Locate the cell with the specified text and output its (X, Y) center coordinate. 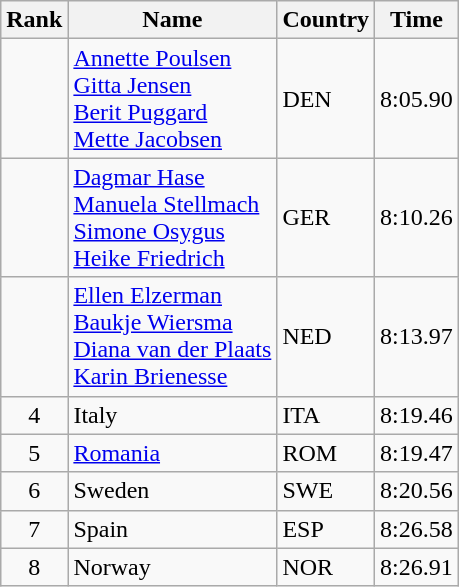
Dagmar Hase Manuela Stellmach Simone Osygus Heike Friedrich (172, 218)
5 (34, 453)
8:10.26 (417, 218)
Spain (172, 529)
4 (34, 415)
8 (34, 567)
Country (326, 20)
ROM (326, 453)
Annette Poulsen Gitta Jensen Berit Puggard Mette Jacobsen (172, 98)
NOR (326, 567)
Time (417, 20)
ESP (326, 529)
7 (34, 529)
6 (34, 491)
Rank (34, 20)
DEN (326, 98)
Norway (172, 567)
Italy (172, 415)
8:05.90 (417, 98)
8:13.97 (417, 336)
8:19.47 (417, 453)
8:26.58 (417, 529)
8:26.91 (417, 567)
8:19.46 (417, 415)
Name (172, 20)
NED (326, 336)
Sweden (172, 491)
SWE (326, 491)
GER (326, 218)
Romania (172, 453)
8:20.56 (417, 491)
Ellen Elzerman Baukje Wiersma Diana van der Plaats Karin Brienesse (172, 336)
ITA (326, 415)
